Locate the cell with the specified text and output its [X, Y] center coordinate. 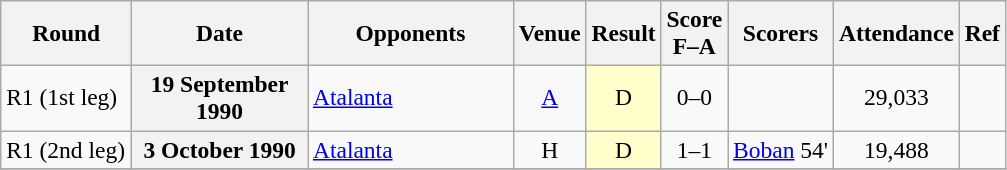
Date [220, 32]
A [550, 98]
Opponents [411, 32]
19 September 1990 [220, 98]
3 October 1990 [220, 149]
19,488 [896, 149]
Ref [982, 32]
H [550, 149]
R1 (2nd leg) [66, 149]
0–0 [694, 98]
Scorers [781, 32]
Result [624, 32]
Boban 54' [781, 149]
Attendance [896, 32]
1–1 [694, 149]
ScoreF–A [694, 32]
Venue [550, 32]
29,033 [896, 98]
Round [66, 32]
R1 (1st leg) [66, 98]
